Determine the [X, Y] coordinate at the center of the cell enclosing the given text.  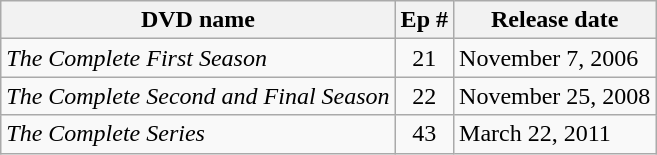
The Complete Second and Final Season [198, 96]
November 7, 2006 [555, 58]
DVD name [198, 20]
22 [424, 96]
The Complete First Season [198, 58]
43 [424, 134]
November 25, 2008 [555, 96]
The Complete Series [198, 134]
March 22, 2011 [555, 134]
Ep # [424, 20]
Release date [555, 20]
21 [424, 58]
